Pinpoint the cell where the given text exists, returning its (x, y) midpoint coordinate. 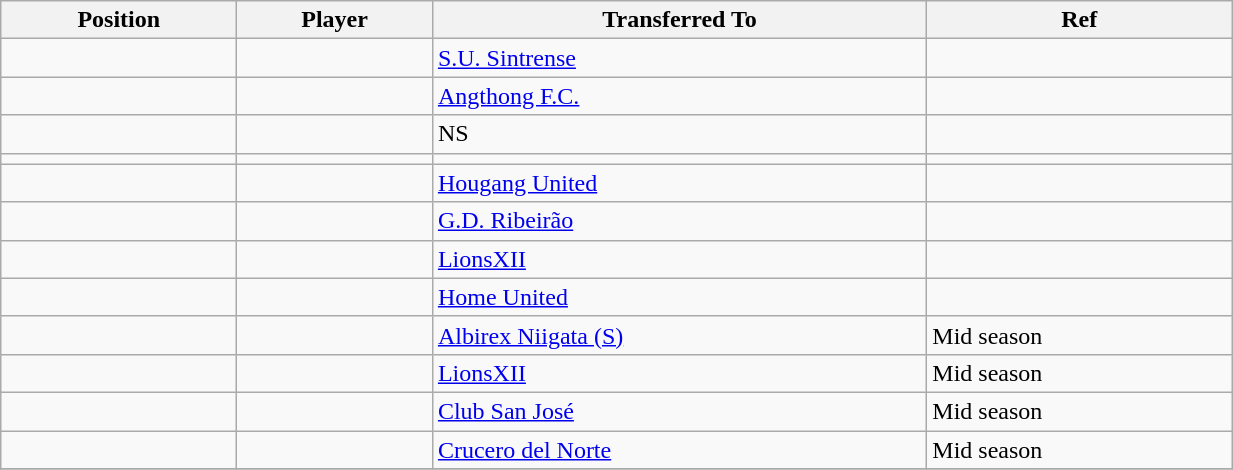
Home United (679, 297)
Crucero del Norte (679, 449)
G.D. Ribeirão (679, 221)
S.U. Sintrense (679, 58)
Position (119, 20)
Club San José (679, 411)
Ref (1080, 20)
Angthong F.C. (679, 96)
Player (335, 20)
Transferred To (679, 20)
Albirex Niigata (S) (679, 335)
Hougang United (679, 183)
NS (679, 134)
